Output the [X, Y] coordinate of the center of the cell containing the given text.  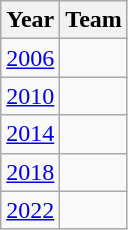
Team [94, 20]
Year [30, 20]
2018 [30, 172]
2014 [30, 134]
2010 [30, 96]
2022 [30, 210]
2006 [30, 58]
